Determine the (x, y) coordinate at the center of the cell enclosing the given text.  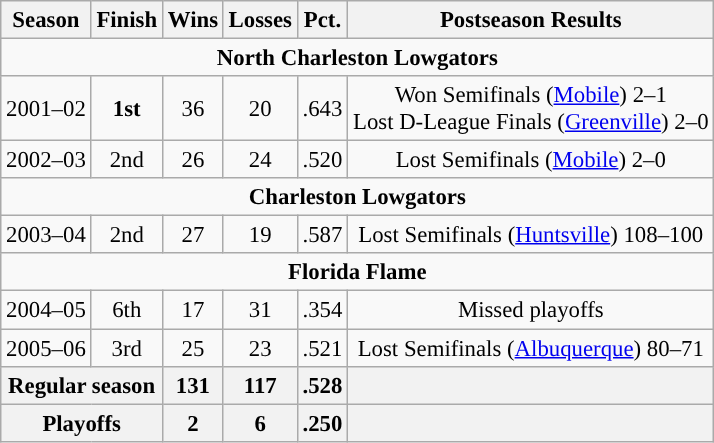
Missed playoffs (531, 310)
Season (46, 20)
20 (260, 108)
25 (192, 348)
2004–05 (46, 310)
26 (192, 160)
3rd (126, 348)
Losses (260, 20)
27 (192, 235)
2001–02 (46, 108)
2002–03 (46, 160)
Lost Semifinals (Mobile) 2–0 (531, 160)
Charleston Lowgators (358, 197)
North Charleston Lowgators (358, 58)
1st (126, 108)
31 (260, 310)
19 (260, 235)
17 (192, 310)
Florida Flame (358, 273)
2003–04 (46, 235)
36 (192, 108)
.520 (322, 160)
Lost Semifinals (Huntsville) 108–100 (531, 235)
Wins (192, 20)
.354 (322, 310)
.528 (322, 385)
.643 (322, 108)
24 (260, 160)
117 (260, 385)
Won Semifinals (Mobile) 2–1 Lost D-League Finals (Greenville) 2–0 (531, 108)
Regular season (82, 385)
Postseason Results (531, 20)
Lost Semifinals (Albuquerque) 80–71 (531, 348)
131 (192, 385)
.587 (322, 235)
Finish (126, 20)
.250 (322, 423)
Pct. (322, 20)
6th (126, 310)
2 (192, 423)
6 (260, 423)
23 (260, 348)
Playoffs (82, 423)
.521 (322, 348)
2005–06 (46, 348)
